Return the (x, y) coordinate for the center point of the cell that contains the specified text.  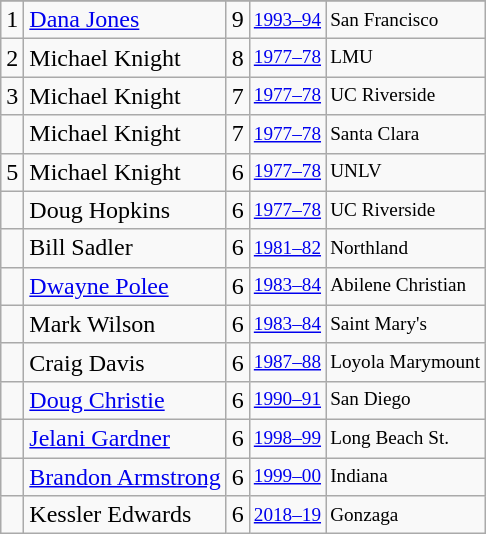
1981–82 (287, 248)
LMU (406, 58)
1993–94 (287, 20)
5 (12, 172)
Dwayne Polee (125, 286)
Loyola Marymount (406, 362)
Craig Davis (125, 362)
Indiana (406, 477)
2018–19 (287, 515)
1999–00 (287, 477)
Gonzaga (406, 515)
1990–91 (287, 400)
1 (12, 20)
UNLV (406, 172)
Doug Hopkins (125, 210)
Jelani Gardner (125, 438)
Dana Jones (125, 20)
1998–99 (287, 438)
2 (12, 58)
Bill Sadler (125, 248)
Northland (406, 248)
Doug Christie (125, 400)
Long Beach St. (406, 438)
Abilene Christian (406, 286)
Santa Clara (406, 134)
Brandon Armstrong (125, 477)
Saint Mary's (406, 324)
3 (12, 96)
San Diego (406, 400)
8 (238, 58)
San Francisco (406, 20)
Mark Wilson (125, 324)
1987–88 (287, 362)
Kessler Edwards (125, 515)
9 (238, 20)
